Pinpoint the cell where the given text exists, returning its (X, Y) midpoint coordinate. 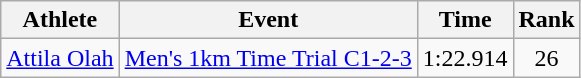
Event (268, 20)
Attila Olah (60, 58)
Men's 1km Time Trial C1-2-3 (268, 58)
Athlete (60, 20)
Rank (546, 20)
26 (546, 58)
Time (465, 20)
1:22.914 (465, 58)
